Return the (x, y) coordinate for the center point of the cell that contains the specified text.  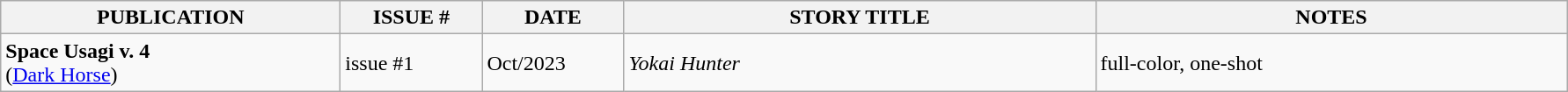
Space Usagi v. 4(Dark Horse) (171, 63)
NOTES (1331, 18)
Oct/2023 (553, 63)
ISSUE # (412, 18)
DATE (553, 18)
full-color, one-shot (1331, 63)
PUBLICATION (171, 18)
STORY TITLE (860, 18)
issue #1 (412, 63)
Yokai Hunter (860, 63)
